Find where the given text appears and provide that cell's center as (x, y) coordinate. 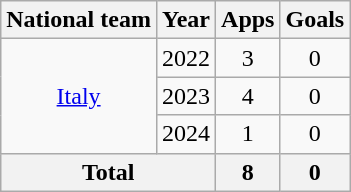
Total (108, 172)
Italy (79, 96)
8 (248, 172)
Apps (248, 20)
2022 (186, 58)
1 (248, 134)
Year (186, 20)
4 (248, 96)
2023 (186, 96)
3 (248, 58)
National team (79, 20)
2024 (186, 134)
Goals (315, 20)
